Return the (x, y) coordinate for the center point of the cell that contains the specified text.  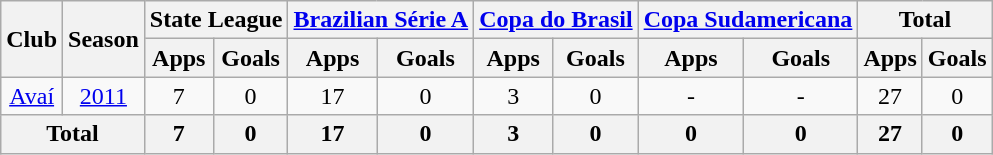
State League (216, 20)
Brazilian Série A (381, 20)
Season (104, 39)
Club (32, 39)
Avaí (32, 96)
2011 (104, 96)
Copa do Brasil (556, 20)
Copa Sudamericana (748, 20)
